Determine the [X, Y] coordinate at the center of the cell enclosing the given text.  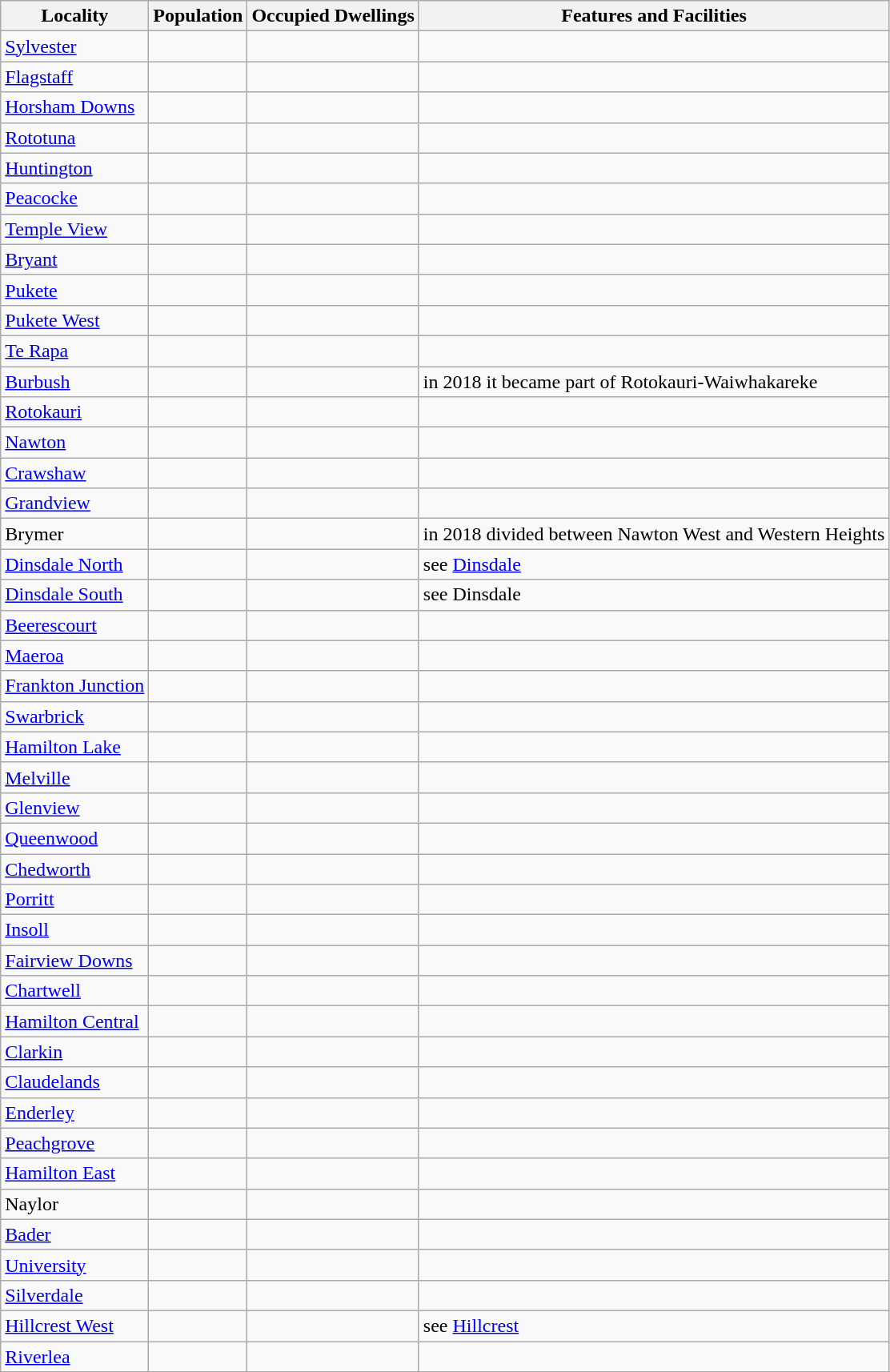
Hillcrest West [75, 1326]
Dinsdale North [75, 564]
Crawshaw [75, 473]
Queenwood [75, 838]
Te Rapa [75, 351]
Claudelands [75, 1082]
Insoll [75, 930]
Melville [75, 777]
Chartwell [75, 991]
Huntington [75, 168]
see Hillcrest [654, 1326]
Peacocke [75, 199]
Clarkin [75, 1052]
in 2018 divided between Nawton West and Western Heights [654, 534]
Glenview [75, 808]
University [75, 1265]
Riverlea [75, 1357]
Frankton Junction [75, 686]
Maeroa [75, 656]
Hamilton East [75, 1173]
Bader [75, 1234]
Features and Facilities [654, 16]
in 2018 it became part of Rotokauri-Waiwhakareke [654, 382]
Silverdale [75, 1295]
Pukete West [75, 320]
Temple View [75, 229]
Peachgrove [75, 1143]
Hamilton Lake [75, 747]
Brymer [75, 534]
Occupied Dwellings [333, 16]
Chedworth [75, 869]
Bryant [75, 259]
Locality [75, 16]
Fairview Downs [75, 961]
Flagstaff [75, 77]
Horsham Downs [75, 107]
Population [198, 16]
Dinsdale South [75, 595]
Porritt [75, 900]
Grandview [75, 503]
Naylor [75, 1204]
Pukete [75, 290]
Enderley [75, 1113]
Swarbrick [75, 716]
Sylvester [75, 46]
Rototuna [75, 138]
Hamilton Central [75, 1021]
Rotokauri [75, 412]
Burbush [75, 382]
Nawton [75, 443]
Beerescourt [75, 625]
